Find where the given text appears and provide that cell's center as [x, y] coordinate. 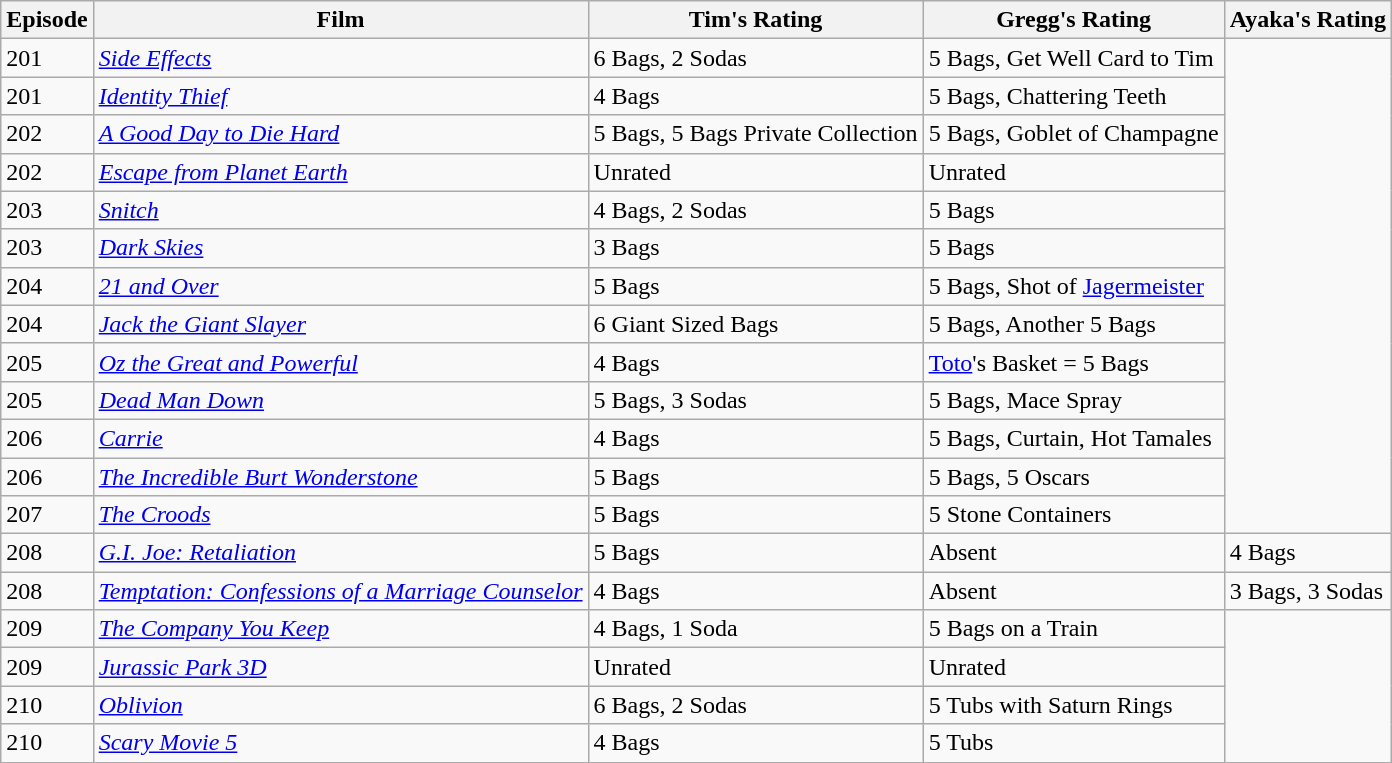
5 Bags, Another 5 Bags [1074, 324]
Identity Thief [340, 96]
5 Bags, Curtain, Hot Tamales [1074, 438]
Dark Skies [340, 248]
5 Bags, Goblet of Champagne [1074, 134]
21 and Over [340, 286]
The Incredible Burt Wonderstone [340, 477]
6 Giant Sized Bags [756, 324]
Toto's Basket = 5 Bags [1074, 362]
The Company You Keep [340, 629]
Carrie [340, 438]
Jurassic Park 3D [340, 667]
5 Bags, 5 Oscars [1074, 477]
A Good Day to Die Hard [340, 134]
Oblivion [340, 705]
5 Bags, Shot of Jagermeister [1074, 286]
5 Stone Containers [1074, 515]
5 Bags, Get Well Card to Tim [1074, 58]
Scary Movie 5 [340, 743]
Side Effects [340, 58]
Oz the Great and Powerful [340, 362]
3 Bags [756, 248]
5 Tubs [1074, 743]
Jack the Giant Slayer [340, 324]
3 Bags, 3 Sodas [1308, 591]
Temptation: Confessions of a Marriage Counselor [340, 591]
5 Bags on a Train [1074, 629]
G.I. Joe: Retaliation [340, 553]
5 Bags, 3 Sodas [756, 400]
Snitch [340, 210]
Tim's Rating [756, 20]
4 Bags, 2 Sodas [756, 210]
Ayaka's Rating [1308, 20]
Dead Man Down [340, 400]
The Croods [340, 515]
207 [47, 515]
5 Bags, Mace Spray [1074, 400]
Episode [47, 20]
5 Bags, 5 Bags Private Collection [756, 134]
Film [340, 20]
4 Bags, 1 Soda [756, 629]
Gregg's Rating [1074, 20]
5 Bags, Chattering Teeth [1074, 96]
5 Tubs with Saturn Rings [1074, 705]
Escape from Planet Earth [340, 172]
